Output the (x, y) coordinate of the center of the cell containing the given text.  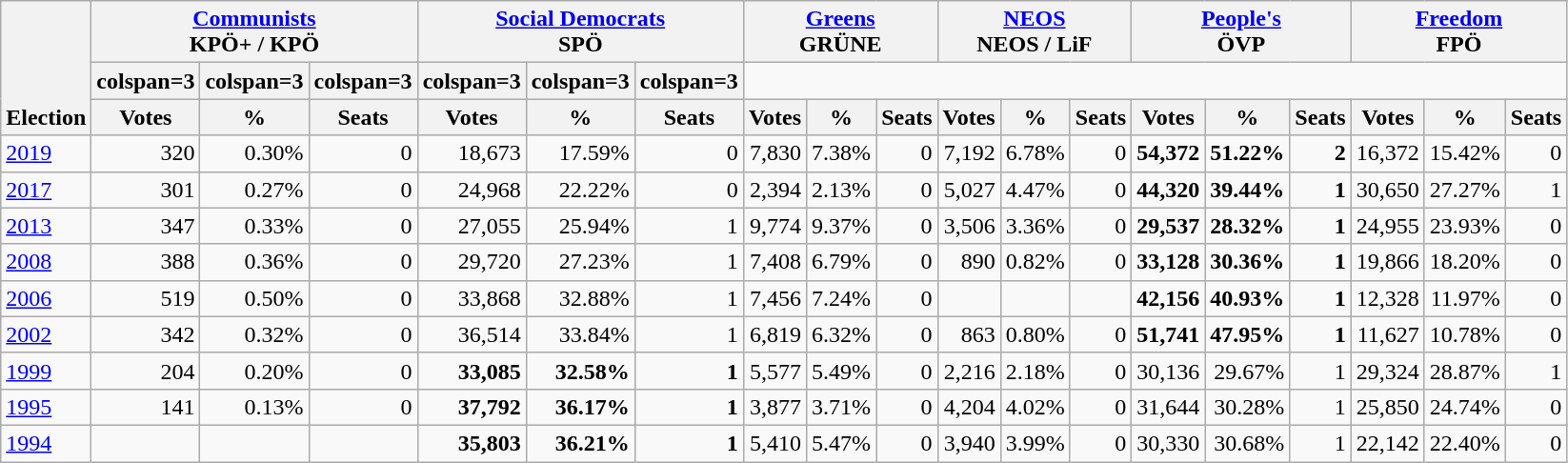
12,328 (1387, 298)
23.93% (1465, 226)
35,803 (472, 443)
7,830 (774, 153)
3,506 (969, 226)
2.18% (1035, 371)
31,644 (1168, 407)
6,819 (774, 334)
33,085 (472, 371)
22,142 (1387, 443)
17.59% (580, 153)
28.87% (1465, 371)
7,456 (774, 298)
2.13% (842, 190)
11,627 (1387, 334)
141 (146, 407)
Election (46, 69)
36.21% (580, 443)
18.20% (1465, 262)
1999 (46, 371)
18,673 (472, 153)
0.20% (254, 371)
22.22% (580, 190)
29,324 (1387, 371)
4.02% (1035, 407)
30.28% (1248, 407)
4.47% (1035, 190)
42,156 (1168, 298)
16,372 (1387, 153)
2008 (46, 262)
3.36% (1035, 226)
2006 (46, 298)
FreedomFPÖ (1459, 32)
9.37% (842, 226)
3,877 (774, 407)
2017 (46, 190)
22.40% (1465, 443)
519 (146, 298)
2019 (46, 153)
6.79% (842, 262)
30,136 (1168, 371)
0.80% (1035, 334)
0.33% (254, 226)
5.47% (842, 443)
37,792 (472, 407)
6.32% (842, 334)
388 (146, 262)
11.97% (1465, 298)
7,192 (969, 153)
30.36% (1248, 262)
30,330 (1168, 443)
Social DemocratsSPÖ (580, 32)
51,741 (1168, 334)
2002 (46, 334)
204 (146, 371)
0.32% (254, 334)
32.88% (580, 298)
342 (146, 334)
9,774 (774, 226)
7,408 (774, 262)
33,128 (1168, 262)
19,866 (1387, 262)
33.84% (580, 334)
4,204 (969, 407)
CommunistsKPÖ+ / KPÖ (254, 32)
863 (969, 334)
54,372 (1168, 153)
0.82% (1035, 262)
7.24% (842, 298)
0.36% (254, 262)
28.32% (1248, 226)
44,320 (1168, 190)
33,868 (472, 298)
3,940 (969, 443)
GreensGRÜNE (840, 32)
0.50% (254, 298)
15.42% (1465, 153)
5,577 (774, 371)
5,410 (774, 443)
25.94% (580, 226)
2 (1320, 153)
40.93% (1248, 298)
1994 (46, 443)
29,537 (1168, 226)
5,027 (969, 190)
24,955 (1387, 226)
24.74% (1465, 407)
30.68% (1248, 443)
0.30% (254, 153)
1995 (46, 407)
47.95% (1248, 334)
29,720 (472, 262)
25,850 (1387, 407)
2,216 (969, 371)
5.49% (842, 371)
30,650 (1387, 190)
2,394 (774, 190)
2013 (46, 226)
People'sÖVP (1242, 32)
27.23% (580, 262)
32.58% (580, 371)
10.78% (1465, 334)
27,055 (472, 226)
347 (146, 226)
0.27% (254, 190)
24,968 (472, 190)
29.67% (1248, 371)
36,514 (472, 334)
36.17% (580, 407)
27.27% (1465, 190)
0.13% (254, 407)
890 (969, 262)
3.71% (842, 407)
6.78% (1035, 153)
NEOSNEOS / LiF (1035, 32)
320 (146, 153)
301 (146, 190)
51.22% (1248, 153)
7.38% (842, 153)
39.44% (1248, 190)
3.99% (1035, 443)
